Locate the cell with the specified text and output its [x, y] center coordinate. 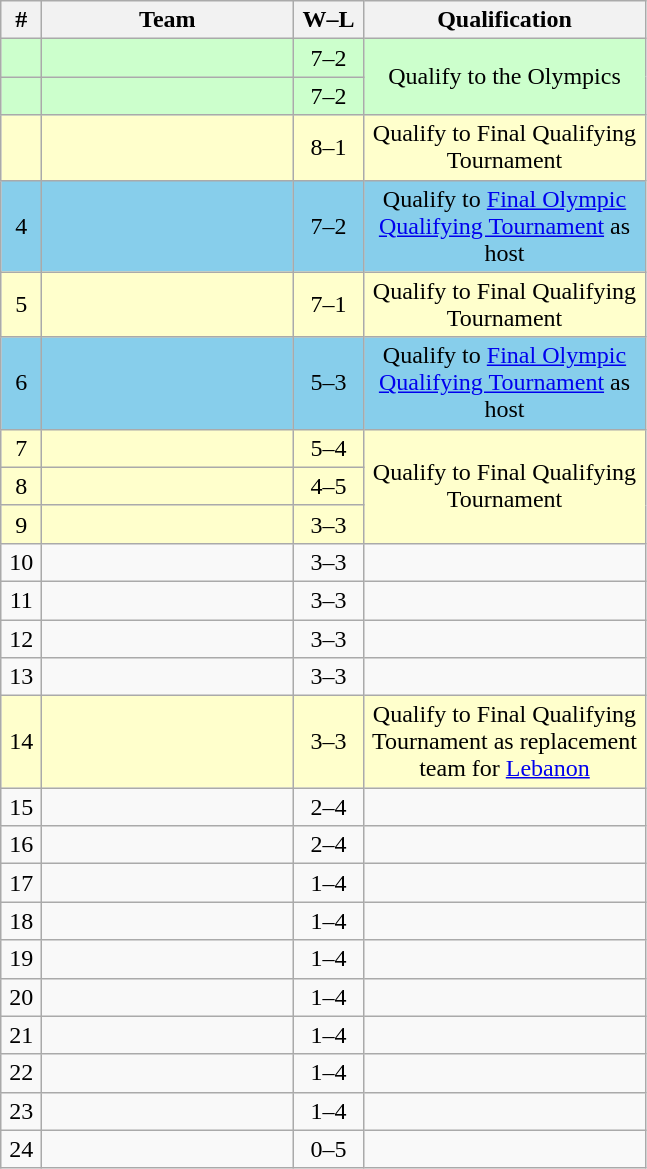
8 [22, 486]
15 [22, 807]
5–3 [328, 383]
19 [22, 959]
23 [22, 1111]
13 [22, 677]
5–4 [328, 448]
Qualify to the Olympics [504, 77]
Qualification [504, 20]
# [22, 20]
4–5 [328, 486]
5 [22, 304]
7 [22, 448]
14 [22, 742]
17 [22, 883]
20 [22, 997]
16 [22, 845]
9 [22, 524]
6 [22, 383]
7–1 [328, 304]
12 [22, 639]
Team [168, 20]
0–5 [328, 1149]
24 [22, 1149]
11 [22, 600]
21 [22, 1035]
W–L [328, 20]
Qualify to Final Qualifying Tournament as replacement team for Lebanon [504, 742]
10 [22, 562]
18 [22, 921]
22 [22, 1073]
4 [22, 226]
8–1 [328, 148]
